Scan for the cell matching the given text and deliver its (x, y) coordinate at center. 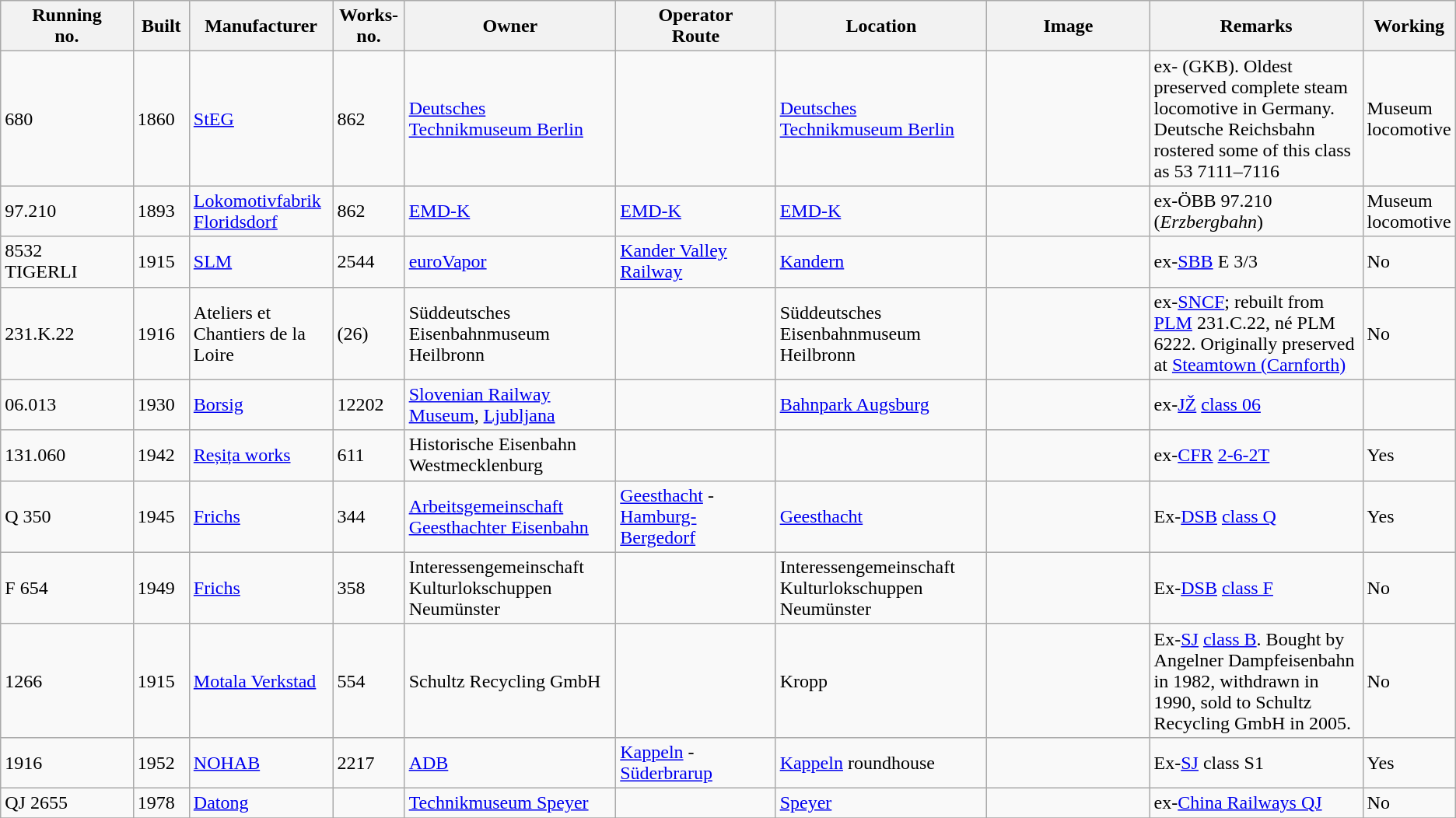
QJ 2655 (67, 802)
Borsig (261, 404)
Q 350 (67, 516)
ex-SNCF; rebuilt from PLM 231.C.22, né PLM 6222. Originally preserved at Steamtown (Carnforth) (1256, 333)
ex-JŽ class 06 (1256, 404)
NOHAB (261, 762)
Historische Eisenbahn Westmecklenburg (510, 456)
Kappeln roundhouse (881, 762)
344 (369, 516)
1860 (161, 118)
1978 (161, 802)
Remarks (1256, 26)
Ex-SJ class S1 (1256, 762)
Geesthacht - Hamburg-Bergedorf (695, 516)
1930 (161, 404)
97.210 (67, 211)
Kropp (881, 680)
SLM (261, 261)
Ex-DSB class Q (1256, 516)
231.K.22 (67, 333)
Arbeitsgemeinschaft Geesthachter Eisenbahn (510, 516)
ADB (510, 762)
Owner (510, 26)
ex-China Railways QJ (1256, 802)
1266 (67, 680)
Works-no. (369, 26)
Kandern (881, 261)
Motala Verkstad (261, 680)
Technikmuseum Speyer (510, 802)
Ex-DSB class F (1256, 588)
8532 TIGERLI (67, 261)
1893 (161, 211)
Schultz Recycling GmbH (510, 680)
Lokomotivfabrik Floridsdorf (261, 211)
Reșița works (261, 456)
ex-CFR 2-6-2T (1256, 456)
Ateliers et Chantiers de la Loire (261, 333)
ex-SBB E 3/3 (1256, 261)
Manufacturer (261, 26)
2217 (369, 762)
358 (369, 588)
Built (161, 26)
ex-ÖBB 97.210 (Erzbergbahn) (1256, 211)
2544 (369, 261)
Ex-SJ class B. Bought by Angelner Dampfeisenbahn in 1982, withdrawn in 1990, sold to Schultz Recycling GmbH in 2005. (1256, 680)
1945 (161, 516)
Bahnpark Augsburg (881, 404)
F 654 (67, 588)
1952 (161, 762)
Datong (261, 802)
OperatorRoute (695, 26)
1949 (161, 588)
611 (369, 456)
Slovenian Railway Museum, Ljubljana (510, 404)
131.060 (67, 456)
Location (881, 26)
554 (369, 680)
06.013 (67, 404)
Image (1069, 26)
Kappeln - Süderbrarup (695, 762)
euroVapor (510, 261)
1942 (161, 456)
12202 (369, 404)
Kander Valley Railway (695, 261)
StEG (261, 118)
Working (1409, 26)
Speyer (881, 802)
ex- (GKB). Oldest preserved complete steam locomotive in Germany. Deutsche Reichsbahn rostered some of this class as 53 7111–7116 (1256, 118)
680 (67, 118)
Runningno. (67, 26)
(26) (369, 333)
Geesthacht (881, 516)
